Detect which cell encompasses the target text, then output its (x, y) center coordinate. 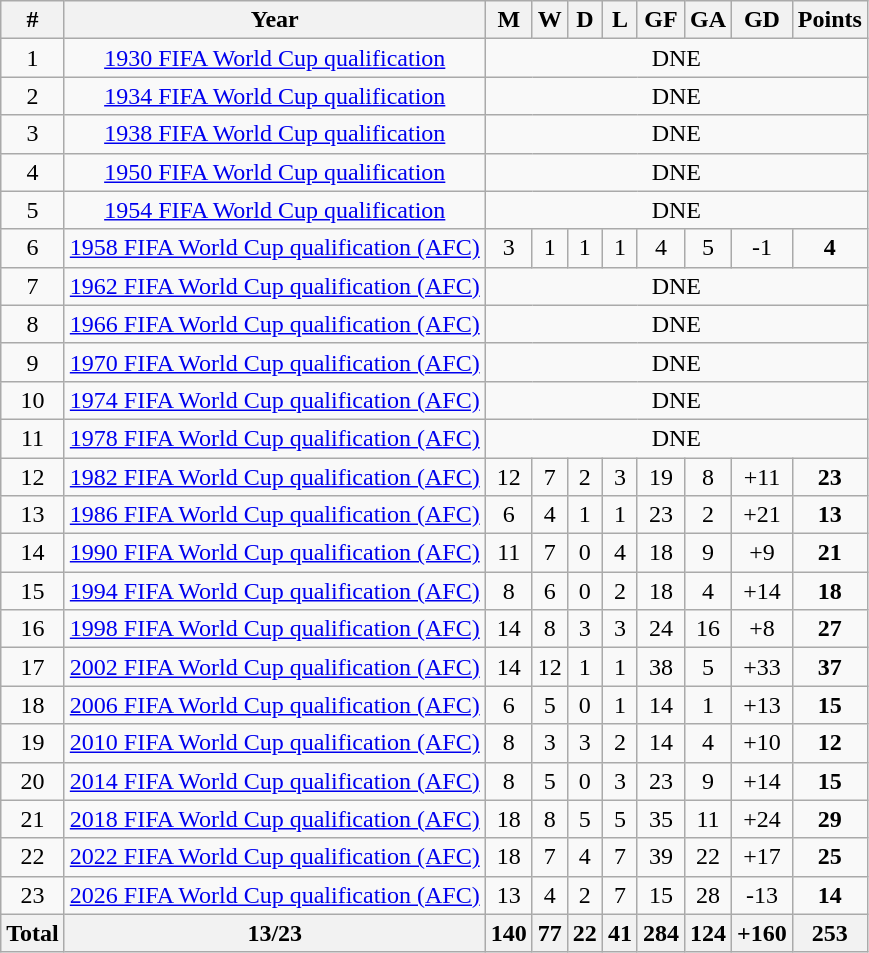
W (550, 20)
GF (660, 20)
1966 FIFA World Cup qualification (AFC) (274, 324)
GA (708, 20)
+160 (762, 933)
1934 FIFA World Cup qualification (274, 96)
1950 FIFA World Cup qualification (274, 172)
1998 FIFA World Cup qualification (AFC) (274, 629)
1990 FIFA World Cup qualification (AFC) (274, 553)
2002 FIFA World Cup qualification (AFC) (274, 667)
41 (620, 933)
D (584, 20)
+17 (762, 857)
38 (660, 667)
13/23 (274, 933)
+21 (762, 515)
2010 FIFA World Cup qualification (AFC) (274, 743)
# (33, 20)
Total (33, 933)
29 (830, 819)
1938 FIFA World Cup qualification (274, 134)
2026 FIFA World Cup qualification (AFC) (274, 895)
-13 (762, 895)
-1 (762, 248)
2006 FIFA World Cup qualification (AFC) (274, 705)
Points (830, 20)
+8 (762, 629)
25 (830, 857)
M (508, 20)
39 (660, 857)
+33 (762, 667)
24 (660, 629)
20 (33, 781)
140 (508, 933)
+24 (762, 819)
284 (660, 933)
1930 FIFA World Cup qualification (274, 58)
37 (830, 667)
1954 FIFA World Cup qualification (274, 210)
77 (550, 933)
2018 FIFA World Cup qualification (AFC) (274, 819)
1978 FIFA World Cup qualification (AFC) (274, 438)
17 (33, 667)
1982 FIFA World Cup qualification (AFC) (274, 477)
1970 FIFA World Cup qualification (AFC) (274, 362)
+10 (762, 743)
1974 FIFA World Cup qualification (AFC) (274, 400)
2014 FIFA World Cup qualification (AFC) (274, 781)
253 (830, 933)
GD (762, 20)
+13 (762, 705)
2022 FIFA World Cup qualification (AFC) (274, 857)
+9 (762, 553)
1962 FIFA World Cup qualification (AFC) (274, 286)
1958 FIFA World Cup qualification (AFC) (274, 248)
10 (33, 400)
1986 FIFA World Cup qualification (AFC) (274, 515)
+11 (762, 477)
124 (708, 933)
Year (274, 20)
1994 FIFA World Cup qualification (AFC) (274, 591)
27 (830, 629)
L (620, 20)
28 (708, 895)
35 (660, 819)
